Return the [X, Y] coordinate for the center point of the cell that contains the specified text.  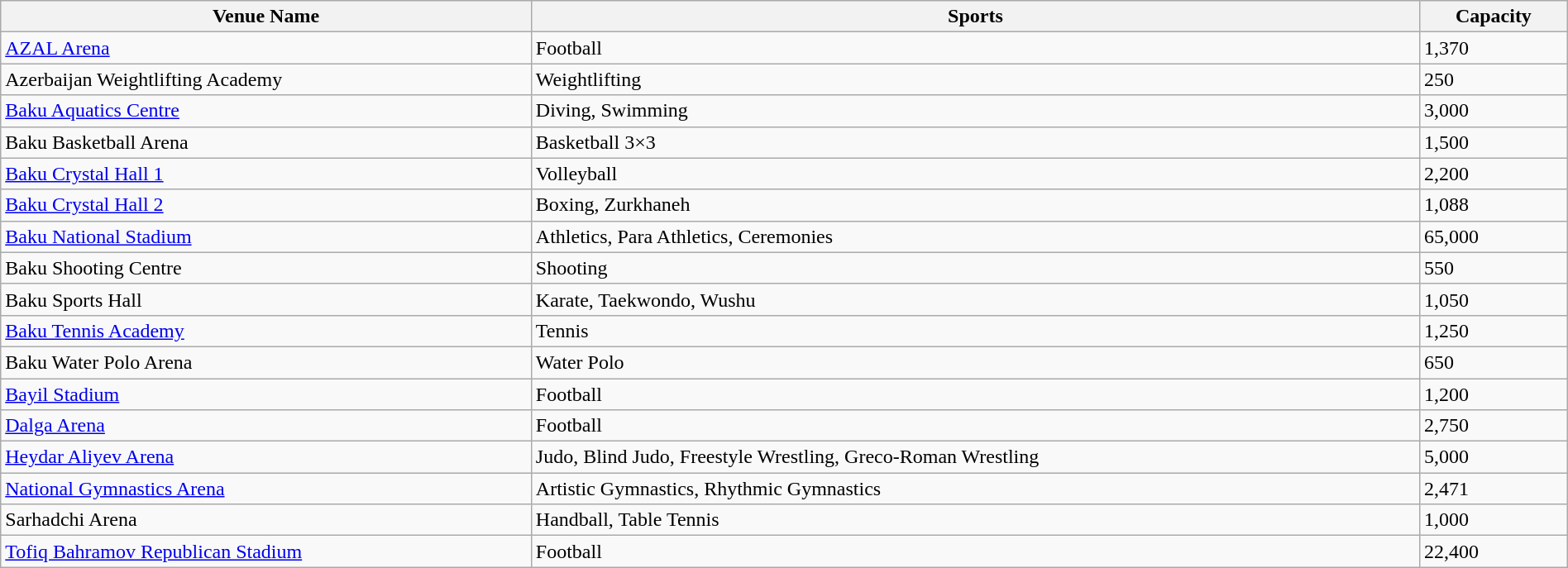
2,471 [1494, 489]
Judo, Blind Judo, Freestyle Wrestling, Greco-Roman Wrestling [975, 457]
1,000 [1494, 520]
Baku Basketball Arena [266, 142]
Shooting [975, 268]
Tennis [975, 331]
3,000 [1494, 111]
550 [1494, 268]
Azerbaijan Weightlifting Academy [266, 79]
Baku Sports Hall [266, 299]
1,500 [1494, 142]
22,400 [1494, 551]
Athletics, Para Athletics, Ceremonies [975, 236]
Dalga Arena [266, 426]
1,370 [1494, 48]
Bayil Stadium [266, 394]
Heydar Aliyev Arena [266, 457]
Baku National Stadium [266, 236]
65,000 [1494, 236]
Baku Shooting Centre [266, 268]
Weightlifting [975, 79]
1,050 [1494, 299]
Venue Name [266, 17]
Water Polo [975, 362]
Karate, Taekwondo, Wushu [975, 299]
650 [1494, 362]
Handball, Table Tennis [975, 520]
AZAL Arena [266, 48]
2,200 [1494, 174]
Diving, Swimming [975, 111]
Baku Water Polo Arena [266, 362]
Boxing, Zurkhaneh [975, 205]
1,200 [1494, 394]
Baku Crystal Hall 1 [266, 174]
Basketball 3×3 [975, 142]
Baku Crystal Hall 2 [266, 205]
1,088 [1494, 205]
Tofiq Bahramov Republican Stadium [266, 551]
Baku Aquatics Centre [266, 111]
Baku Tennis Academy [266, 331]
Sports [975, 17]
Sarhadchi Arena [266, 520]
Artistic Gymnastics, Rhythmic Gymnastics [975, 489]
250 [1494, 79]
2,750 [1494, 426]
Volleyball [975, 174]
National Gymnastics Arena [266, 489]
5,000 [1494, 457]
1,250 [1494, 331]
Capacity [1494, 17]
